Identify which cell holds the provided text, then report its [x, y] central coordinate. 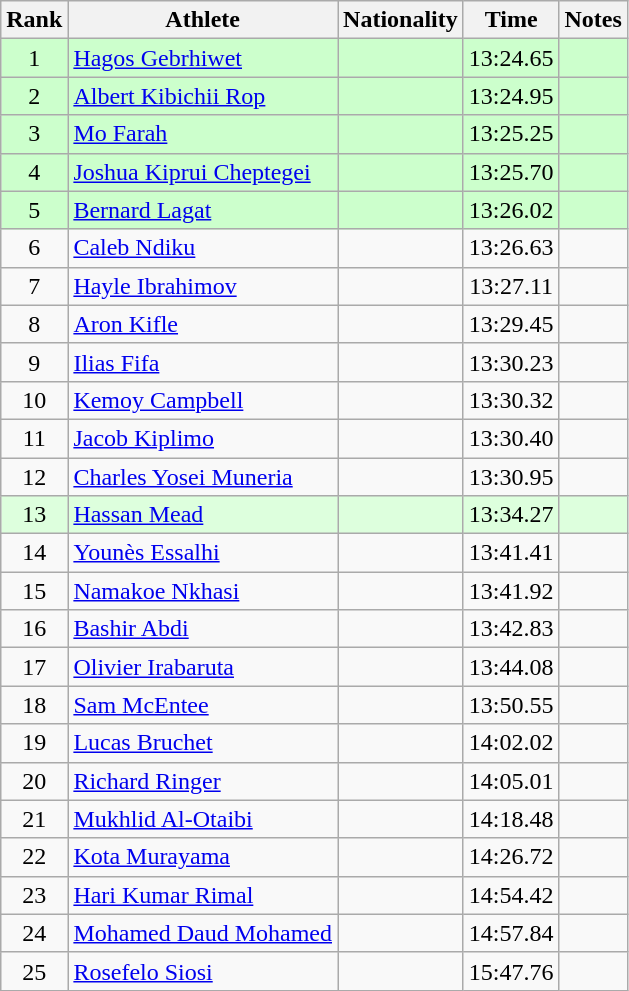
Aron Kifle [203, 324]
13:41.92 [511, 591]
13:30.95 [511, 477]
Ilias Fifa [203, 362]
Mukhlid Al-Otaibi [203, 819]
Mohamed Daud Mohamed [203, 933]
14:18.48 [511, 819]
7 [34, 286]
13:24.95 [511, 96]
Caleb Ndiku [203, 248]
14:05.01 [511, 781]
Younès Essalhi [203, 553]
13 [34, 515]
13:44.08 [511, 667]
13:25.25 [511, 134]
15:47.76 [511, 971]
13:41.41 [511, 553]
Hassan Mead [203, 515]
13:24.65 [511, 58]
13:27.11 [511, 286]
21 [34, 819]
24 [34, 933]
20 [34, 781]
13:50.55 [511, 705]
Richard Ringer [203, 781]
Sam McEntee [203, 705]
Hari Kumar Rimal [203, 895]
18 [34, 705]
1 [34, 58]
22 [34, 857]
14:02.02 [511, 743]
13:30.40 [511, 438]
Mo Farah [203, 134]
Jacob Kiplimo [203, 438]
Hagos Gebrhiwet [203, 58]
12 [34, 477]
14:57.84 [511, 933]
11 [34, 438]
Athlete [203, 20]
Albert Kibichii Rop [203, 96]
16 [34, 629]
2 [34, 96]
6 [34, 248]
14:54.42 [511, 895]
13:25.70 [511, 172]
Lucas Bruchet [203, 743]
5 [34, 210]
Bernard Lagat [203, 210]
9 [34, 362]
4 [34, 172]
13:29.45 [511, 324]
10 [34, 400]
15 [34, 591]
13:42.83 [511, 629]
13:30.23 [511, 362]
13:34.27 [511, 515]
19 [34, 743]
Nationality [401, 20]
13:26.02 [511, 210]
Rank [34, 20]
Bashir Abdi [203, 629]
23 [34, 895]
25 [34, 971]
Olivier Irabaruta [203, 667]
14 [34, 553]
Rosefelo Siosi [203, 971]
Namakoe Nkhasi [203, 591]
17 [34, 667]
13:30.32 [511, 400]
13:26.63 [511, 248]
Kemoy Campbell [203, 400]
Charles Yosei Muneria [203, 477]
Joshua Kiprui Cheptegei [203, 172]
8 [34, 324]
Kota Murayama [203, 857]
Hayle Ibrahimov [203, 286]
3 [34, 134]
14:26.72 [511, 857]
Notes [593, 20]
Time [511, 20]
